Extract the (X, Y) coordinate from the center of the cell holding the provided text.  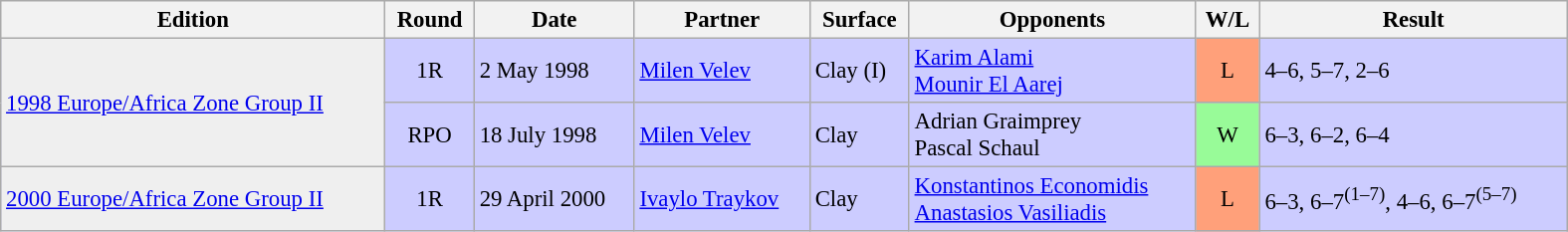
Karim Alami Mounir El Aarej (1052, 72)
4–6, 5–7, 2–6 (1414, 72)
Partner (722, 20)
29 April 2000 (554, 199)
Adrian Graimprey Pascal Schaul (1052, 135)
6–3, 6–7(1–7), 4–6, 6–7(5–7) (1414, 199)
Opponents (1052, 20)
Edition (193, 20)
Surface (859, 20)
6–3, 6–2, 6–4 (1414, 135)
W (1228, 135)
Konstantinos Economidis Anastasios Vasiliadis (1052, 199)
2 May 1998 (554, 72)
RPO (430, 135)
1998 Europe/Africa Zone Group II (193, 104)
Date (554, 20)
Result (1414, 20)
Clay (I) (859, 72)
Ivaylo Traykov (722, 199)
W/L (1228, 20)
2000 Europe/Africa Zone Group II (193, 199)
18 July 1998 (554, 135)
Round (430, 20)
